Return the [x, y] coordinate for the center point of the cell that contains the specified text.  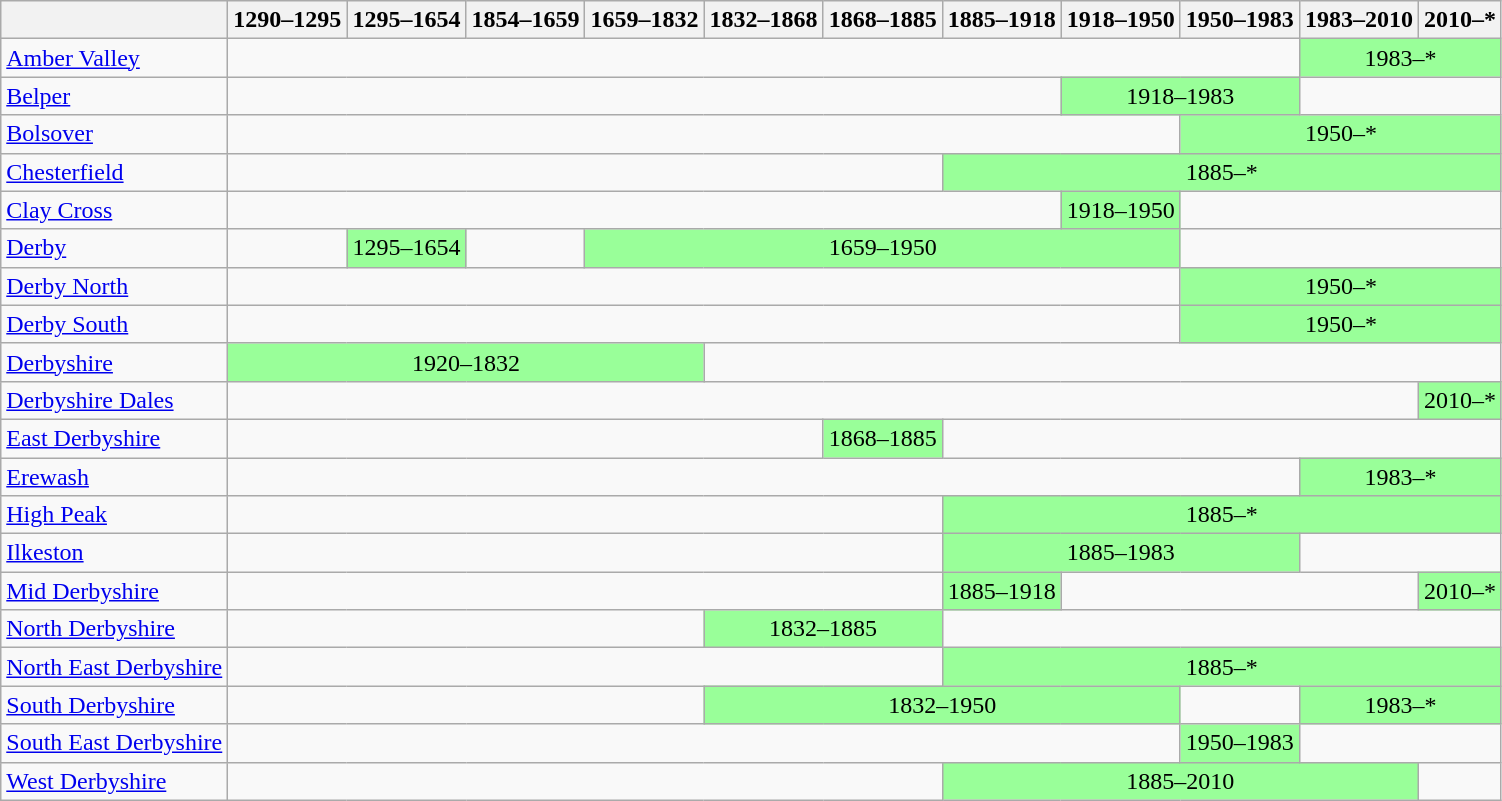
1832–1950 [942, 705]
1983–2010 [1358, 20]
Clay Cross [114, 210]
1885–1983 [1120, 553]
Derby South [114, 324]
1659–1832 [644, 20]
North East Derbyshire [114, 667]
Derby [114, 248]
Mid Derbyshire [114, 591]
1920–1832 [466, 362]
1832–1885 [823, 629]
Amber Valley [114, 58]
Bolsover [114, 134]
South Derbyshire [114, 705]
Derbyshire [114, 362]
North Derbyshire [114, 629]
Erewash [114, 477]
Belper [114, 96]
1659–1950 [882, 248]
East Derbyshire [114, 438]
Ilkeston [114, 553]
1918–1983 [1180, 96]
1854–1659 [526, 20]
1290–1295 [288, 20]
1832–1868 [764, 20]
South East Derbyshire [114, 743]
Derby North [114, 286]
Chesterfield [114, 172]
High Peak [114, 515]
Derbyshire Dales [114, 400]
West Derbyshire [114, 781]
1885–2010 [1180, 781]
